Provide the [x, y] coordinate of the cell's center where the given text is located.  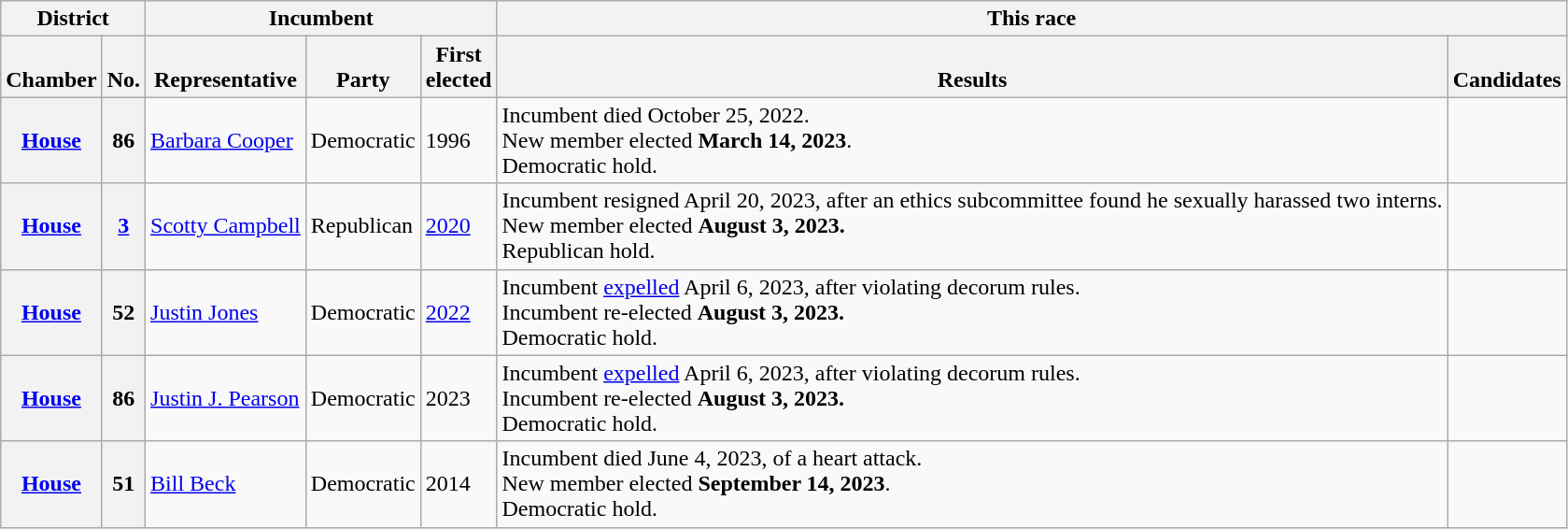
Justin J. Pearson [226, 398]
2020 [459, 226]
2014 [459, 484]
3 [123, 226]
52 [123, 312]
Incumbent died June 4, 2023, of a heart attack.New member elected September 14, 2023.Democratic hold. [972, 484]
District [73, 19]
Barbara Cooper [226, 140]
1996 [459, 140]
This race [1031, 19]
Representative [226, 67]
2023 [459, 398]
Firstelected [459, 67]
Candidates [1507, 67]
Party [362, 67]
Chamber [51, 67]
Republican [362, 226]
Scotty Campbell [226, 226]
51 [123, 484]
Results [972, 67]
Incumbent [321, 19]
No. [123, 67]
2022 [459, 312]
Bill Beck [226, 484]
Justin Jones [226, 312]
Incumbent died October 25, 2022.New member elected March 14, 2023.Democratic hold. [972, 140]
